Provide the [x, y] coordinate of the cell's center where the given text is located.  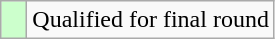
Qualified for final round [151, 20]
